Find where the given text appears and provide that cell's center as [X, Y] coordinate. 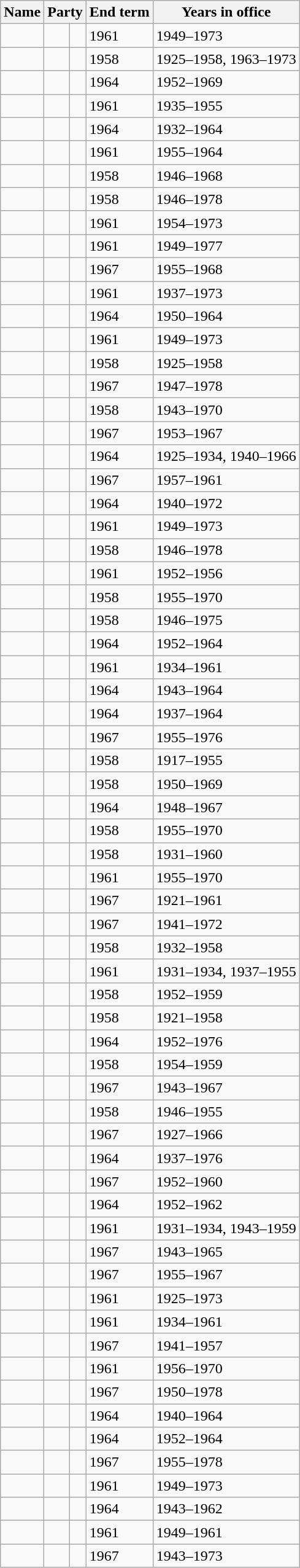
1943–1967 [226, 1088]
1917–1955 [226, 761]
1952–1962 [226, 1205]
1946–1968 [226, 176]
1952–1959 [226, 994]
1921–1961 [226, 901]
1955–1976 [226, 737]
1946–1975 [226, 620]
1943–1962 [226, 1509]
Name [22, 12]
1925–1973 [226, 1298]
1925–1958, 1963–1973 [226, 59]
1955–1968 [226, 269]
1948–1967 [226, 807]
1931–1960 [226, 854]
1957–1961 [226, 480]
1935–1955 [226, 106]
1954–1959 [226, 1065]
1925–1934, 1940–1966 [226, 457]
Years in office [226, 12]
1954–1973 [226, 222]
1952–1976 [226, 1041]
Party [65, 12]
1946–1955 [226, 1111]
1932–1964 [226, 129]
1955–1964 [226, 152]
1921–1958 [226, 1017]
1943–1970 [226, 410]
1952–1960 [226, 1182]
1950–1978 [226, 1392]
1940–1964 [226, 1415]
1940–1972 [226, 503]
1950–1969 [226, 784]
1943–1964 [226, 691]
1952–1956 [226, 573]
1927–1966 [226, 1135]
1937–1964 [226, 714]
1943–1965 [226, 1252]
1941–1972 [226, 924]
1937–1976 [226, 1158]
1952–1969 [226, 82]
1949–1977 [226, 246]
1955–1978 [226, 1462]
1931–1934, 1937–1955 [226, 971]
1953–1967 [226, 433]
1941–1957 [226, 1345]
1943–1973 [226, 1556]
1950–1964 [226, 316]
1932–1958 [226, 947]
1925–1958 [226, 363]
1955–1967 [226, 1275]
End term [119, 12]
1947–1978 [226, 386]
1931–1934, 1943–1959 [226, 1228]
1937–1973 [226, 293]
1949–1961 [226, 1532]
1956–1970 [226, 1368]
